Determine the (X, Y) coordinate at the center of the cell enclosing the given text.  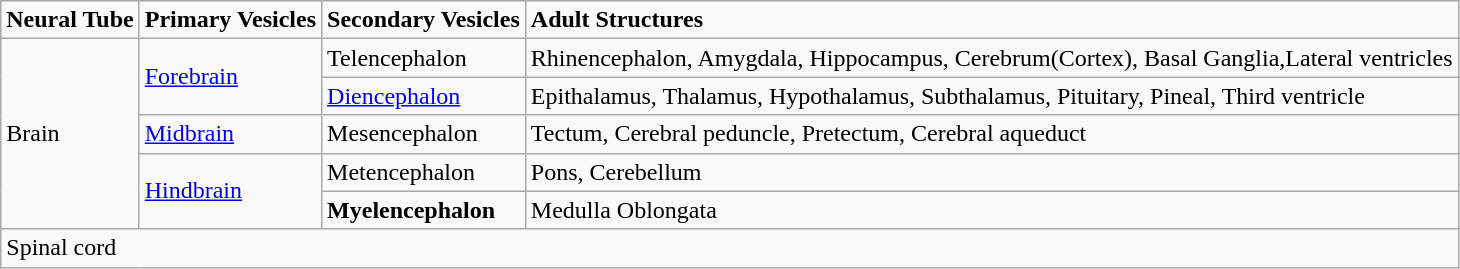
Epithalamus, Thalamus, Hypothalamus, Subthalamus, Pituitary, Pineal, Third ventricle (992, 96)
Primary Vesicles (230, 20)
Forebrain (230, 77)
Neural Tube (70, 20)
Spinal cord (730, 248)
Telencephalon (424, 58)
Adult Structures (992, 20)
Secondary Vesicles (424, 20)
Metencephalon (424, 172)
Hindbrain (230, 191)
Diencephalon (424, 96)
Pons, Cerebellum (992, 172)
Tectum, Cerebral peduncle, Pretectum, Cerebral aqueduct (992, 134)
Midbrain (230, 134)
Myelencephalon (424, 210)
Brain (70, 134)
Rhinencephalon, Amygdala, Hippocampus, Cerebrum(Cortex), Basal Ganglia,Lateral ventricles (992, 58)
Mesencephalon (424, 134)
Medulla Oblongata (992, 210)
